Capture the cell that displays the provided text and extract its (x, y) central coordinate. 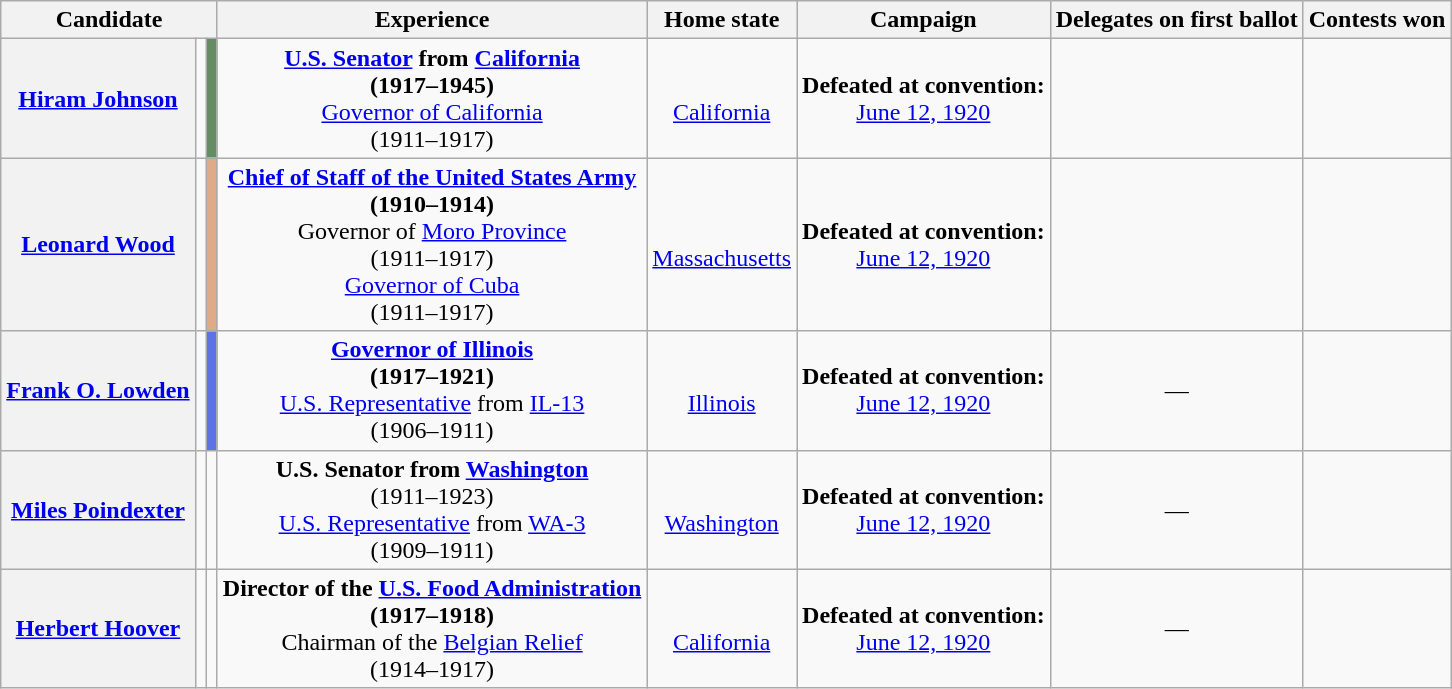
Massachusetts (722, 244)
Contests won (1377, 20)
Leonard Wood (98, 244)
Hiram Johnson (98, 98)
Campaign (924, 20)
Governor of Illinois(1917–1921)U.S. Representative from IL-13(1906–1911) (432, 390)
Candidate (110, 20)
U.S. Senator from California(1917–1945)Governor of California(1911–1917) (432, 98)
Illinois (722, 390)
Washington (722, 510)
Miles Poindexter (98, 510)
Delegates on first ballot (1176, 20)
Experience (432, 20)
Frank O. Lowden (98, 390)
U.S. Senator from Washington(1911–1923)U.S. Representative from WA-3(1909–1911) (432, 510)
Chief of Staff of the United States Army(1910–1914)Governor of Moro Province(1911–1917)Governor of Cuba(1911–1917) (432, 244)
Director of the U.S. Food Administration(1917–1918)Chairman of the Belgian Relief(1914–1917) (432, 628)
Herbert Hoover (98, 628)
Home state (722, 20)
